Capture the cell that displays the provided text and extract its [x, y] central coordinate. 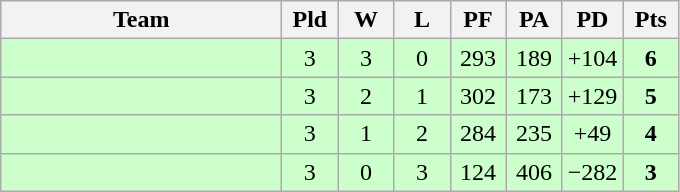
L [422, 20]
302 [478, 96]
6 [651, 58]
+49 [592, 134]
5 [651, 96]
+104 [592, 58]
406 [534, 172]
PD [592, 20]
W [366, 20]
Pts [651, 20]
Team [142, 20]
189 [534, 58]
PF [478, 20]
−282 [592, 172]
173 [534, 96]
4 [651, 134]
+129 [592, 96]
PA [534, 20]
Pld [310, 20]
124 [478, 172]
235 [534, 134]
293 [478, 58]
284 [478, 134]
